Determine the (x, y) coordinate at the center of the cell enclosing the given text.  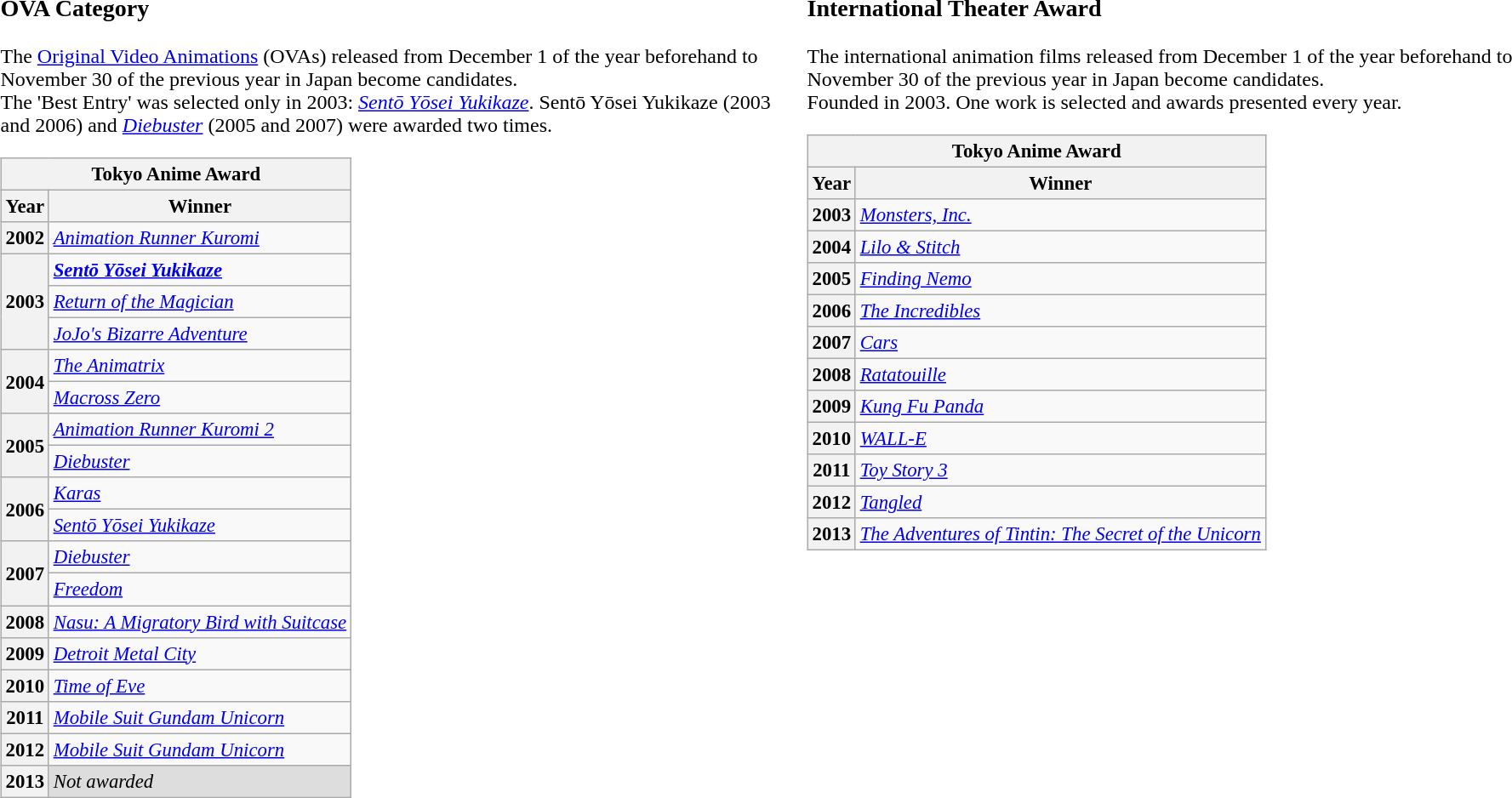
Freedom (199, 590)
JoJo's Bizarre Adventure (199, 333)
Not awarded (199, 781)
Cars (1060, 343)
The Incredibles (1060, 311)
WALL-E (1060, 439)
Detroit Metal City (199, 653)
Return of the Magician (199, 302)
Time of Eve (199, 686)
Monsters, Inc. (1060, 214)
2002 (25, 237)
Macross Zero (199, 397)
Toy Story 3 (1060, 470)
The Animatrix (199, 366)
Animation Runner Kuromi (199, 237)
Animation Runner Kuromi 2 (199, 430)
Lilo & Stitch (1060, 247)
Ratatouille (1060, 374)
Karas (199, 493)
The Adventures of Tintin: The Secret of the Unicorn (1060, 534)
Kung Fu Panda (1060, 407)
Tangled (1060, 503)
Nasu: A Migratory Bird with Suitcase (199, 622)
Finding Nemo (1060, 279)
